For the text-containing cell, return its midpoint in (X, Y) coordinate format. 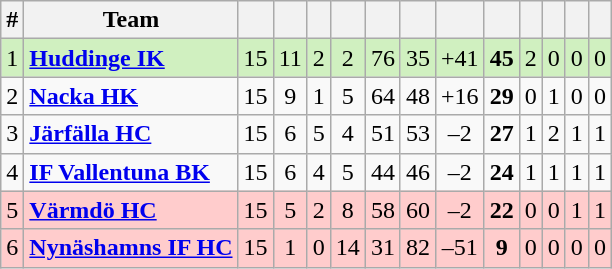
82 (418, 248)
35 (418, 58)
51 (382, 134)
+16 (460, 96)
76 (382, 58)
58 (382, 210)
48 (418, 96)
31 (382, 248)
22 (502, 210)
60 (418, 210)
29 (502, 96)
27 (502, 134)
64 (382, 96)
53 (418, 134)
# (12, 20)
+41 (460, 58)
44 (382, 172)
24 (502, 172)
Nacka HK (131, 96)
IF Vallentuna BK (131, 172)
–51 (460, 248)
Team (131, 20)
Värmdö HC (131, 210)
46 (418, 172)
3 (12, 134)
Järfälla HC (131, 134)
Nynäshamns IF HC (131, 248)
11 (290, 58)
45 (502, 58)
8 (348, 210)
14 (348, 248)
Huddinge IK (131, 58)
